Capture the cell that displays the provided text and extract its [x, y] central coordinate. 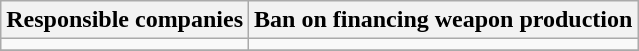
Ban on financing weapon production [444, 20]
Responsible companies [125, 20]
